For the text-containing cell, return its midpoint in (X, Y) coordinate format. 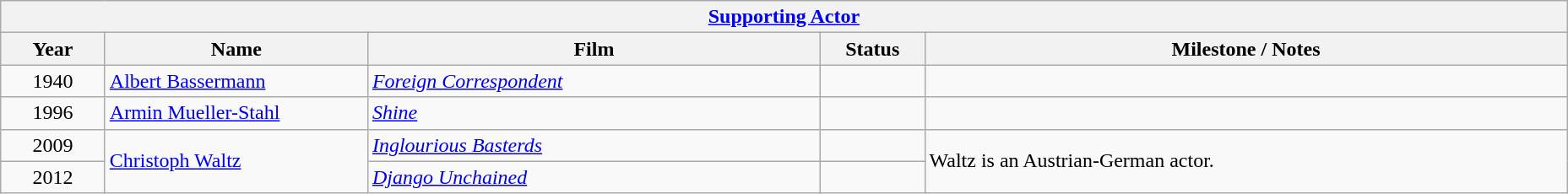
Milestone / Notes (1246, 49)
Year (53, 49)
Christoph Waltz (236, 161)
Foreign Correspondent (594, 81)
Django Unchained (594, 177)
Name (236, 49)
Armin Mueller-Stahl (236, 113)
1940 (53, 81)
Supporting Actor (784, 17)
2012 (53, 177)
Albert Bassermann (236, 81)
Film (594, 49)
Inglourious Basterds (594, 145)
Status (872, 49)
Waltz is an Austrian-German actor. (1246, 161)
1996 (53, 113)
2009 (53, 145)
Shine (594, 113)
